Find where the given text appears and provide that cell's center as (X, Y) coordinate. 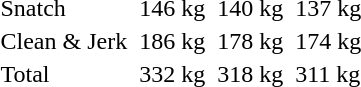
178 kg (250, 41)
186 kg (172, 41)
